Locate the cell with the specified text and output its [X, Y] center coordinate. 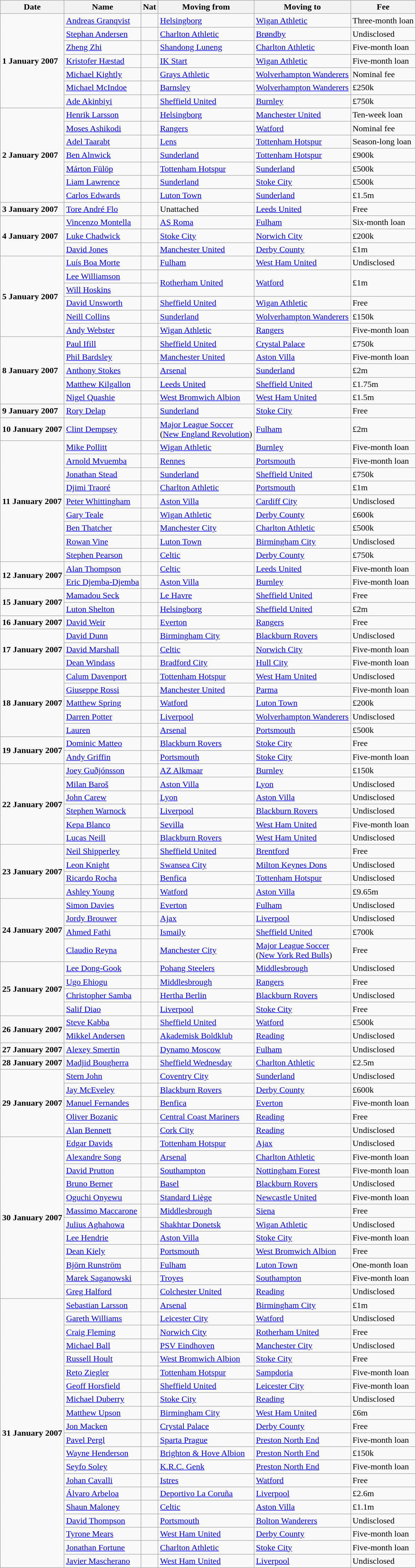
Eric Djemba-Djemba [103, 582]
Stephan Andersen [103, 34]
Season-long loan [383, 141]
24 January 2007 [32, 930]
Hertha Berlin [206, 995]
Luke Chadwick [103, 236]
Neill Collins [103, 317]
Bolton Wanderers [302, 1521]
Johan Cavalli [103, 1480]
11 January 2007 [32, 502]
Ten-week loan [383, 115]
David Dunn [103, 636]
Colchester United [206, 1292]
David Thompson [103, 1521]
Grays Athletic [206, 74]
Djimi Traoré [103, 488]
Christopher Samba [103, 995]
Lee Hendrie [103, 1238]
Tore André Flo [103, 209]
Oguchi Onyewu [103, 1197]
Vincenzo Montella [103, 222]
Pohang Steelers [206, 968]
Siena [302, 1211]
Phil Bardsley [103, 357]
Dean Windass [103, 663]
Clint Dempsey [103, 429]
Le Havre [206, 595]
IK Start [206, 61]
Gary Teale [103, 515]
Paul Ifill [103, 343]
Jonathan Stead [103, 474]
Troyes [206, 1278]
Michael McIndoe [103, 88]
3 January 2007 [32, 209]
Jay McEveley [103, 1090]
Wayne Henderson [103, 1453]
16 January 2007 [32, 623]
Edgar Davids [103, 1144]
Rory Delap [103, 411]
Kristofer Hæstad [103, 61]
Alexandre Song [103, 1157]
Arnold Mvuemba [103, 461]
Luís Boa Morte [103, 263]
Sebastian Larsson [103, 1305]
Bradford City [206, 663]
Sheffield Wednesday [206, 1063]
K.R.C. Genk [206, 1466]
PSV Eindhoven [206, 1346]
5 January 2007 [32, 296]
Name [103, 7]
Ade Akinbiyi [103, 101]
Ricardo Rocha [103, 878]
One-month loan [383, 1265]
22 January 2007 [32, 804]
Lee Dong-Gook [103, 968]
30 January 2007 [32, 1217]
Rennes [206, 461]
Sampdoria [302, 1372]
David Prutton [103, 1170]
Moving to [302, 7]
Henrik Larsson [103, 115]
Oliver Bozanic [103, 1117]
Shaun Maloney [103, 1507]
Geoff Horsfield [103, 1386]
Will Hoskins [103, 290]
£700k [383, 932]
Matthew Spring [103, 703]
Brighton & Hove Albion [206, 1453]
2 January 2007 [32, 155]
Matthew Upson [103, 1413]
£6m [383, 1413]
Ben Alnwick [103, 155]
Dominic Matteo [103, 744]
Jordy Brouwer [103, 919]
David Unsworth [103, 303]
Massimo Maccarone [103, 1211]
Leon Knight [103, 865]
Coventry City [206, 1076]
Major League Soccer(New York Red Bulls) [302, 950]
Nigel Quashie [103, 398]
28 January 2007 [32, 1063]
Lucas Neill [103, 838]
Michael Kightly [103, 74]
Brøndby [302, 34]
Giuseppe Rossi [103, 690]
9 January 2007 [32, 411]
Shandong Luneng [206, 47]
Fee [383, 7]
Date [32, 7]
Ben Thatcher [103, 528]
Deportivo La Coruña [206, 1494]
Stephen Warnock [103, 811]
15 January 2007 [32, 602]
Mamadou Seck [103, 595]
Rowan Vine [103, 542]
23 January 2007 [32, 872]
Carlos Edwards [103, 196]
Russell Hoult [103, 1359]
John Carew [103, 797]
Milton Keynes Dons [302, 865]
Basel [206, 1184]
Gareth Williams [103, 1319]
12 January 2007 [32, 575]
Mikkel Andersen [103, 1036]
Luton Shelton [103, 609]
Claudio Reyna [103, 950]
Anthony Stokes [103, 370]
Ismaily [206, 932]
Moses Ashikodi [103, 128]
£900k [383, 155]
4 January 2007 [32, 236]
£2.6m [383, 1494]
Three-month loan [383, 21]
Standard Liège [206, 1197]
£1.1m [383, 1507]
Alan Bennett [103, 1130]
AZ Alkmaar [206, 770]
19 January 2007 [32, 750]
Barnsley [206, 88]
10 January 2007 [32, 429]
Alexey Smertin [103, 1049]
Peter Whittingham [103, 501]
Brentford [302, 851]
Javier Mascherano [103, 1561]
Álvaro Arbeloa [103, 1494]
Shakhtar Donetsk [206, 1224]
David Jones [103, 249]
27 January 2007 [32, 1049]
Mike Pollitt [103, 447]
17 January 2007 [32, 649]
Cardiff City [302, 501]
Ugo Ehiogu [103, 982]
Hull City [302, 663]
Nottingham Forest [302, 1170]
Unattached [206, 209]
£1.75m [383, 384]
1 January 2007 [32, 61]
Simon Davies [103, 905]
Salif Diao [103, 1009]
8 January 2007 [32, 370]
Tyrone Mears [103, 1534]
Greg Halford [103, 1292]
Steve Kabba [103, 1022]
Parma [302, 690]
Alan Thompson [103, 568]
Björn Runström [103, 1265]
Moving from [206, 7]
Lauren [103, 730]
Sparta Prague [206, 1440]
Istres [206, 1480]
Marek Saganowski [103, 1278]
Adel Taarabt [103, 141]
Julius Aghahowa [103, 1224]
Madjid Bougherra [103, 1063]
£9.65m [383, 892]
Neil Shipperley [103, 851]
David Marshall [103, 649]
Central Coast Mariners [206, 1117]
Zheng Zhi [103, 47]
Andreas Granqvist [103, 21]
Ahmed Fathi [103, 932]
29 January 2007 [32, 1103]
Michael Ball [103, 1346]
Kepa Blanco [103, 824]
Cork City [206, 1130]
Swansea City [206, 865]
Six-month loan [383, 222]
Sevilla [206, 824]
Stephen Pearson [103, 555]
25 January 2007 [32, 989]
Andy Griffin [103, 757]
31 January 2007 [32, 1433]
Craig Fleming [103, 1332]
Michael Duberry [103, 1399]
Jonathan Fortune [103, 1547]
Pavel Pergl [103, 1440]
Milan Baroš [103, 784]
Jon Macken [103, 1426]
Major League Soccer(New England Revolution) [206, 429]
Bruno Berner [103, 1184]
Lee Williamson [103, 276]
Darren Potter [103, 717]
Akademisk Boldklub [206, 1036]
Joey Guðjónsson [103, 770]
Newcastle United [302, 1197]
Seyfo Soley [103, 1466]
Liam Lawrence [103, 182]
Reto Ziegler [103, 1372]
Stern John [103, 1076]
Lens [206, 141]
Ashley Young [103, 892]
Andy Webster [103, 330]
David Weir [103, 623]
Dynamo Moscow [206, 1049]
Calum Davenport [103, 676]
Nat [149, 7]
26 January 2007 [32, 1029]
£250k [383, 88]
Matthew Kilgallon [103, 384]
Manuel Fernandes [103, 1103]
Dean Kiely [103, 1251]
Márton Fülöp [103, 169]
AS Roma [206, 222]
18 January 2007 [32, 703]
£2.5m [383, 1063]
